Search for the cell housing the specified text and yield its (X, Y) center coordinate. 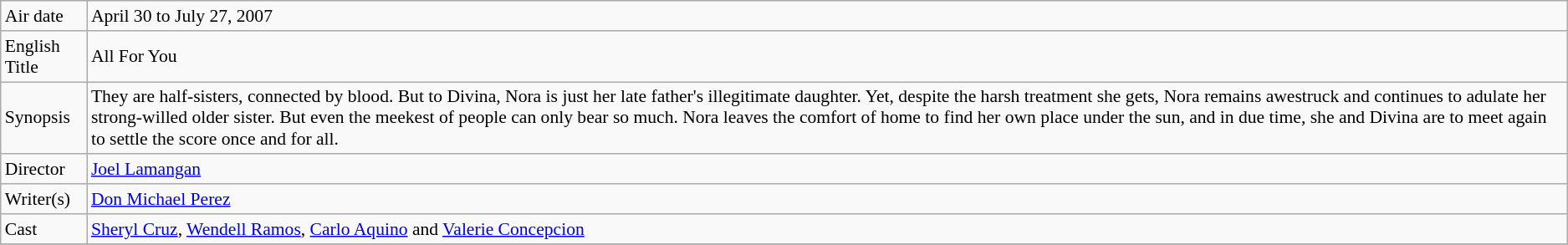
Cast (43, 229)
Director (43, 170)
April 30 to July 27, 2007 (827, 16)
Air date (43, 16)
English Title (43, 57)
Synopsis (43, 119)
Writer(s) (43, 199)
Don Michael Perez (827, 199)
Joel Lamangan (827, 170)
Sheryl Cruz, Wendell Ramos, Carlo Aquino and Valerie Concepcion (827, 229)
All For You (827, 57)
